Provide the (X, Y) coordinate of the cell's center where the given text is located.  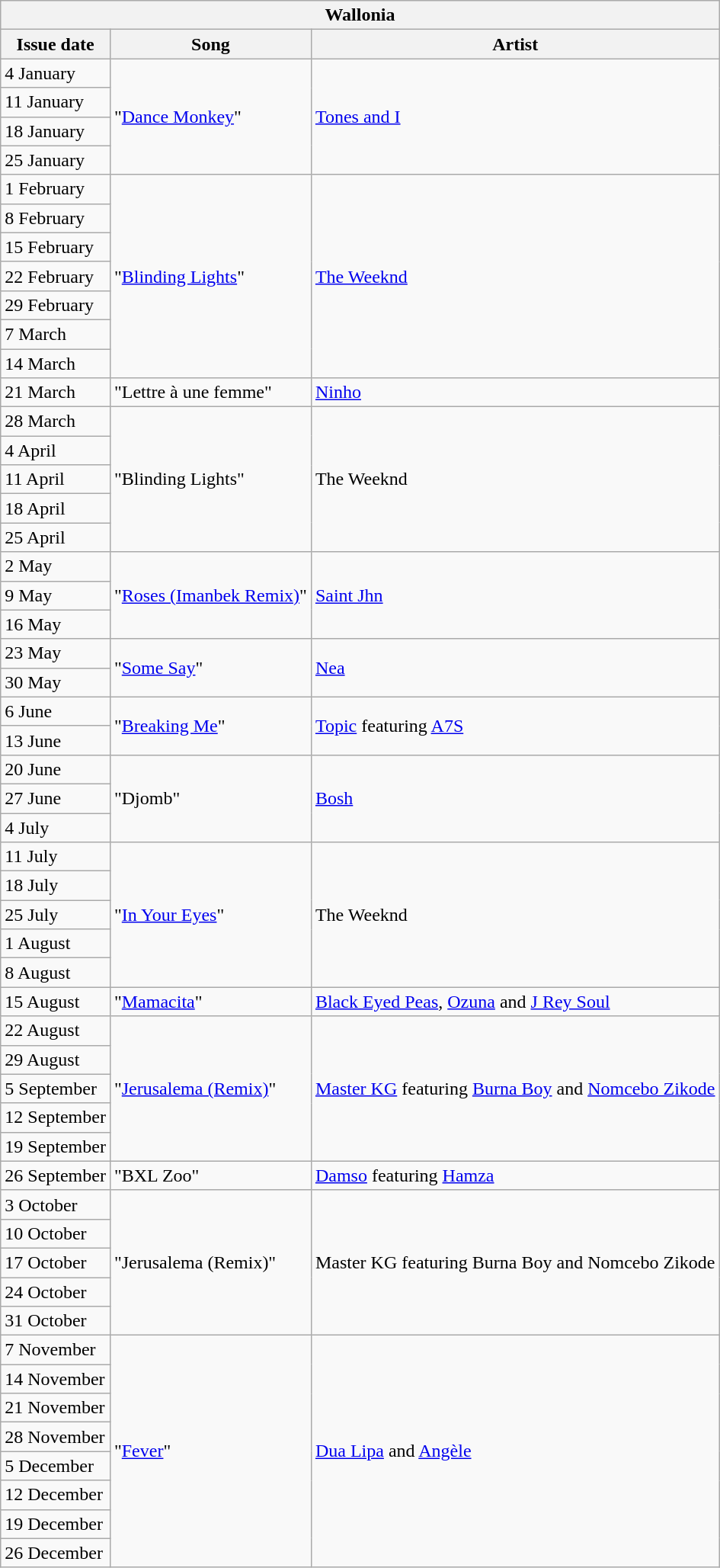
14 November (56, 1379)
29 February (56, 305)
9 May (56, 595)
Black Eyed Peas, Ozuna and J Rey Soul (515, 1002)
"Lettre à une femme" (210, 393)
Song (210, 44)
22 February (56, 276)
5 December (56, 1466)
30 May (56, 682)
18 July (56, 886)
11 July (56, 857)
25 July (56, 915)
Nea (515, 668)
"Mamacita" (210, 1002)
"Dance Monkey" (210, 117)
"Some Say" (210, 668)
8 August (56, 973)
26 December (56, 1553)
25 April (56, 537)
3 October (56, 1204)
28 November (56, 1437)
Artist (515, 44)
18 January (56, 131)
Damso featuring Hamza (515, 1175)
"Djomb" (210, 798)
"Breaking Me" (210, 726)
Dua Lipa and Angèle (515, 1451)
20 June (56, 769)
1 February (56, 189)
Saint Jhn (515, 595)
31 October (56, 1321)
5 September (56, 1089)
27 June (56, 798)
7 November (56, 1350)
18 April (56, 508)
Ninho (515, 393)
"Roses (Imanbek Remix)" (210, 595)
"Fever" (210, 1451)
"In Your Eyes" (210, 915)
7 March (56, 334)
Topic featuring A7S (515, 726)
11 April (56, 479)
Tones and I (515, 117)
10 October (56, 1233)
15 February (56, 247)
8 February (56, 218)
Wallonia (360, 15)
Issue date (56, 44)
6 June (56, 711)
23 May (56, 653)
26 September (56, 1175)
22 August (56, 1031)
Bosh (515, 798)
21 March (56, 393)
4 April (56, 451)
11 January (56, 102)
21 November (56, 1408)
15 August (56, 1002)
4 July (56, 827)
2 May (56, 566)
19 September (56, 1146)
"BXL Zoo" (210, 1175)
12 September (56, 1117)
19 December (56, 1524)
13 June (56, 740)
14 March (56, 364)
24 October (56, 1292)
28 March (56, 422)
16 May (56, 624)
17 October (56, 1262)
25 January (56, 160)
12 December (56, 1495)
1 August (56, 944)
4 January (56, 73)
29 August (56, 1060)
